Scan for the cell matching the given text and deliver its [X, Y] coordinate at center. 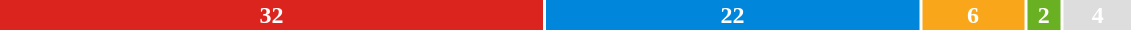
2 [1044, 15]
32 [272, 15]
22 [732, 15]
6 [973, 15]
